For the text-containing cell, return its midpoint in [x, y] coordinate format. 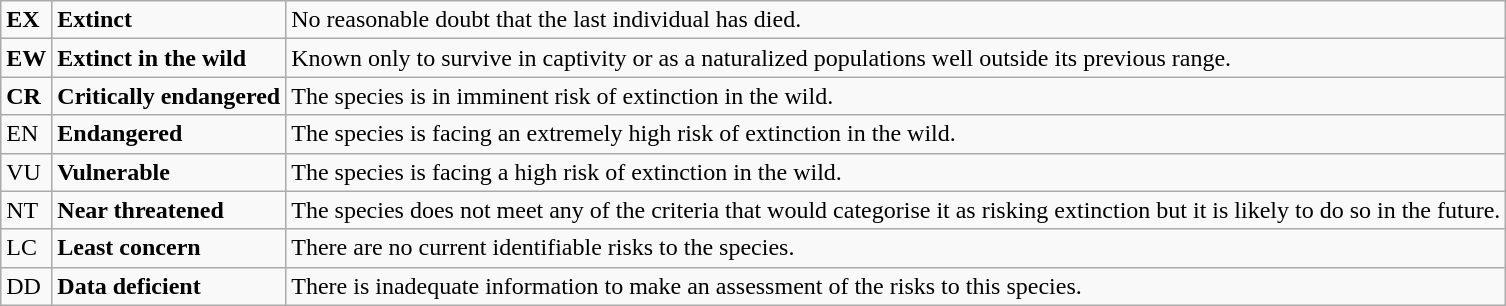
Endangered [169, 134]
Near threatened [169, 210]
There is inadequate information to make an assessment of the risks to this species. [896, 286]
There are no current identifiable risks to the species. [896, 248]
Extinct in the wild [169, 58]
NT [26, 210]
LC [26, 248]
The species does not meet any of the criteria that would categorise it as risking extinction but it is likely to do so in the future. [896, 210]
EN [26, 134]
No reasonable doubt that the last individual has died. [896, 20]
Critically endangered [169, 96]
VU [26, 172]
Vulnerable [169, 172]
CR [26, 96]
Extinct [169, 20]
DD [26, 286]
Least concern [169, 248]
The species is in imminent risk of extinction in the wild. [896, 96]
EX [26, 20]
The species is facing an extremely high risk of extinction in the wild. [896, 134]
EW [26, 58]
The species is facing a high risk of extinction in the wild. [896, 172]
Known only to survive in captivity or as a naturalized populations well outside its previous range. [896, 58]
Data deficient [169, 286]
